Extract the (X, Y) coordinate from the center of the cell holding the provided text.  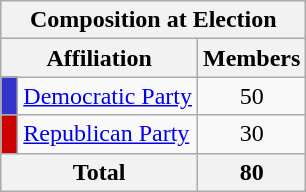
Composition at Election (154, 20)
Democratic Party (108, 96)
Affiliation (100, 58)
Members (251, 58)
30 (251, 134)
Total (100, 172)
50 (251, 96)
80 (251, 172)
Republican Party (108, 134)
